Return the [x, y] coordinate for the center point of the cell that contains the specified text.  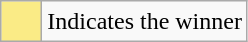
Indicates the winner [145, 22]
